Detect which cell encompasses the target text, then output its (X, Y) center coordinate. 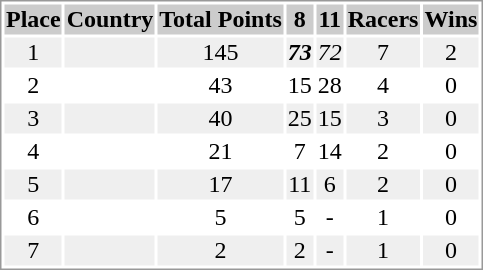
73 (300, 53)
Wins (451, 19)
17 (220, 185)
Total Points (220, 19)
8 (300, 19)
28 (330, 85)
25 (300, 119)
21 (220, 151)
40 (220, 119)
Country (110, 19)
14 (330, 151)
145 (220, 53)
Racers (383, 19)
43 (220, 85)
72 (330, 53)
Place (33, 19)
